From the cell containing the given text, extract its center point as [X, Y] coordinate. 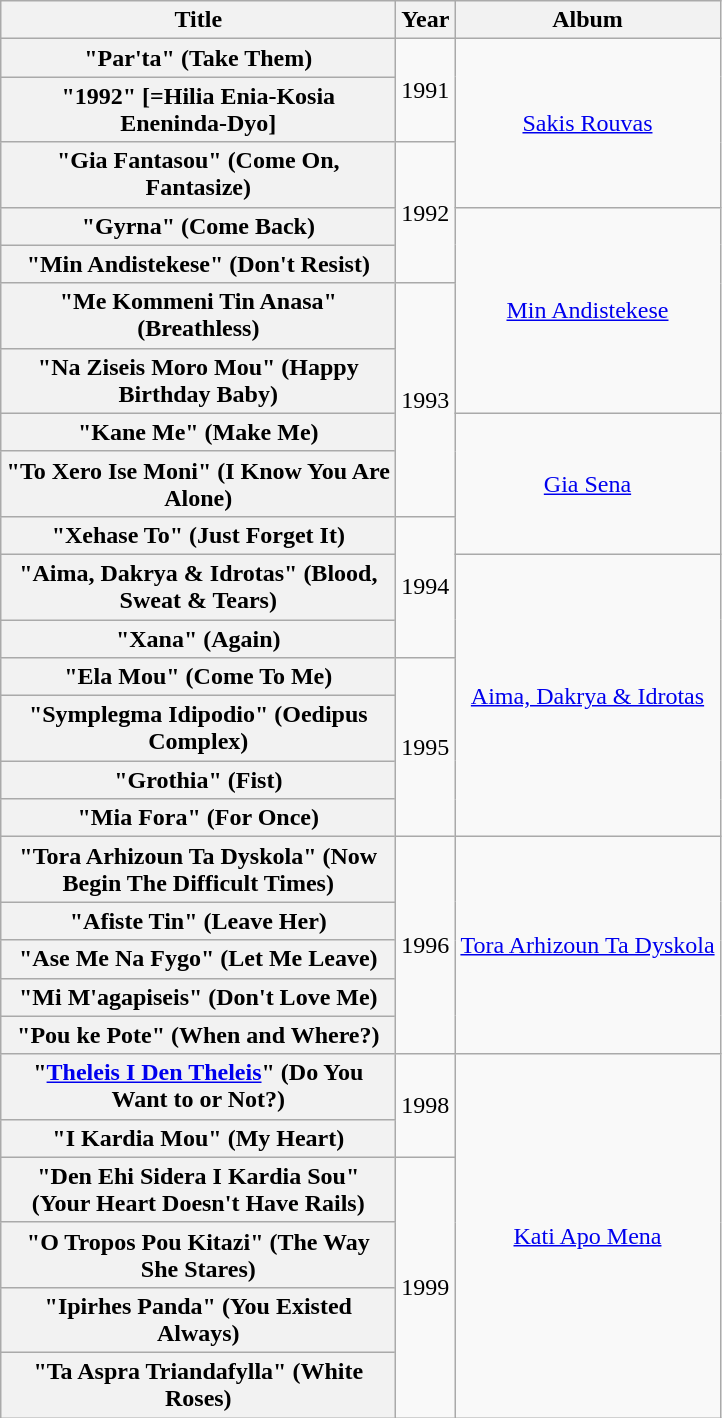
1996 [426, 946]
"Den Ehi Sidera I Kardia Sou" (Your Heart Doesn't Have Rails) [198, 1190]
"Symplegma Idipodio" (Oedipus Complex) [198, 728]
1991 [426, 90]
"Mi M'agapiseis" (Don't Love Me) [198, 997]
"Mia Fora" (For Once) [198, 818]
"Na Ziseis Moro Mou" (Happy Birthday Baby) [198, 380]
"Pou ke Pote" (When and Where?) [198, 1035]
Aima, Dakrya & Idrotas [588, 695]
"O Tropos Pou Kitazi" (The Way She Stares) [198, 1254]
"To Xero Ise Moni" (I Know You Are Alone) [198, 484]
"Tora Arhizoun Ta Dyskola" (Now Begin The Difficult Times) [198, 870]
1998 [426, 1106]
1994 [426, 586]
"Min Andistekese" (Don't Resist) [198, 264]
"Ela Mou" (Come To Me) [198, 677]
Kati Apo Mena [588, 1236]
1993 [426, 400]
1999 [426, 1287]
"Grothia" (Fist) [198, 780]
Year [426, 20]
1995 [426, 748]
"Aima, Dakrya & Idrotas" (Blood, Sweat & Tears) [198, 586]
"Xehase To" (Just Forget It) [198, 535]
"Me Kommeni Tin Anasa" (Breathless) [198, 316]
"Ase Me Na Fygo" (Let Me Leave) [198, 959]
"Kane Me" (Make Me) [198, 432]
"I Kardia Mou" (My Heart) [198, 1138]
Title [198, 20]
"Ipirhes Panda" (You Existed Always) [198, 1320]
1992 [426, 212]
"Xana" (Again) [198, 639]
"Theleis I Den Theleis" (Do You Want to or Not?) [198, 1086]
Tora Arhizoun Ta Dyskola [588, 946]
"Gyrna" (Come Back) [198, 226]
"Afiste Tin" (Leave Her) [198, 921]
"1992" [=Hilia Enia-Kosia Eneninda-Dyo] [198, 110]
Min Andistekese [588, 310]
"Gia Fantasou" (Come On, Fantasize) [198, 174]
Sakis Rouvas [588, 123]
Gia Sena [588, 484]
Album [588, 20]
"Ta Aspra Triandafylla" (White Roses) [198, 1384]
"Par'ta" (Take Them) [198, 58]
